Provide the (x, y) coordinate of the cell's center where the given text is located.  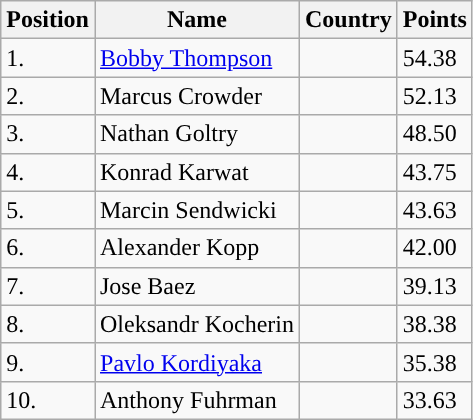
10. (48, 400)
43.75 (434, 172)
9. (48, 362)
Jose Baez (196, 286)
Pavlo Kordiyaka (196, 362)
35.38 (434, 362)
Country (349, 20)
7. (48, 286)
Marcin Sendwicki (196, 210)
Position (48, 20)
52.13 (434, 96)
Bobby Thompson (196, 58)
Konrad Karwat (196, 172)
48.50 (434, 134)
38.38 (434, 324)
42.00 (434, 248)
2. (48, 96)
6. (48, 248)
4. (48, 172)
Alexander Kopp (196, 248)
Marcus Crowder (196, 96)
Points (434, 20)
43.63 (434, 210)
1. (48, 58)
Anthony Fuhrman (196, 400)
5. (48, 210)
Oleksandr Kocherin (196, 324)
39.13 (434, 286)
8. (48, 324)
Nathan Goltry (196, 134)
54.38 (434, 58)
33.63 (434, 400)
Name (196, 20)
3. (48, 134)
